From the cell containing the given text, extract its center point as [X, Y] coordinate. 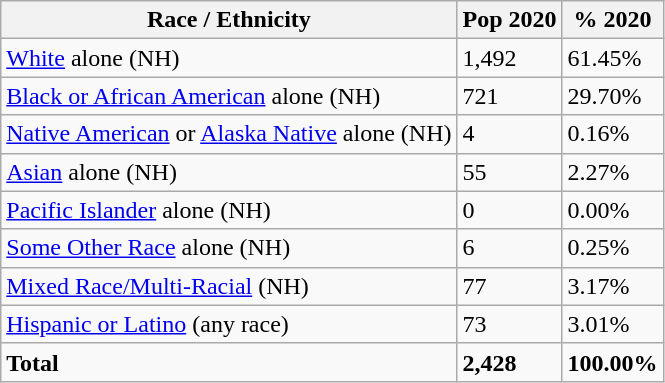
61.45% [612, 58]
Asian alone (NH) [229, 172]
3.01% [612, 324]
Pacific Islander alone (NH) [229, 210]
29.70% [612, 96]
Mixed Race/Multi-Racial (NH) [229, 286]
Native American or Alaska Native alone (NH) [229, 134]
0.00% [612, 210]
721 [510, 96]
73 [510, 324]
White alone (NH) [229, 58]
Black or African American alone (NH) [229, 96]
3.17% [612, 286]
0 [510, 210]
4 [510, 134]
55 [510, 172]
2,428 [510, 362]
6 [510, 248]
100.00% [612, 362]
1,492 [510, 58]
Total [229, 362]
Race / Ethnicity [229, 20]
0.25% [612, 248]
2.27% [612, 172]
Some Other Race alone (NH) [229, 248]
77 [510, 286]
Hispanic or Latino (any race) [229, 324]
% 2020 [612, 20]
0.16% [612, 134]
Pop 2020 [510, 20]
